Search for the cell housing the specified text and yield its (x, y) center coordinate. 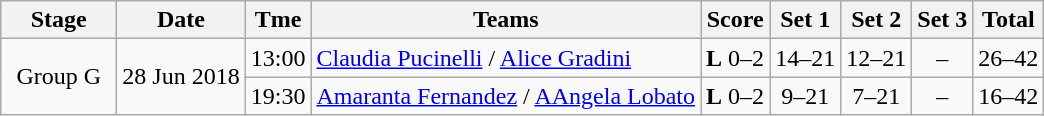
Teams (506, 20)
9–21 (806, 96)
Amaranta Fernandez / AAngela Lobato (506, 96)
28 Jun 2018 (181, 77)
26–42 (1008, 58)
Total (1008, 20)
Set 2 (876, 20)
Set 3 (942, 20)
Date (181, 20)
Stage (59, 20)
19:30 (278, 96)
Claudia Pucinelli / Alice Gradini (506, 58)
14–21 (806, 58)
7–21 (876, 96)
Group G (59, 77)
12–21 (876, 58)
Tme (278, 20)
16–42 (1008, 96)
Set 1 (806, 20)
Score (736, 20)
13:00 (278, 58)
